Output the (X, Y) coordinate of the center of the cell containing the given text.  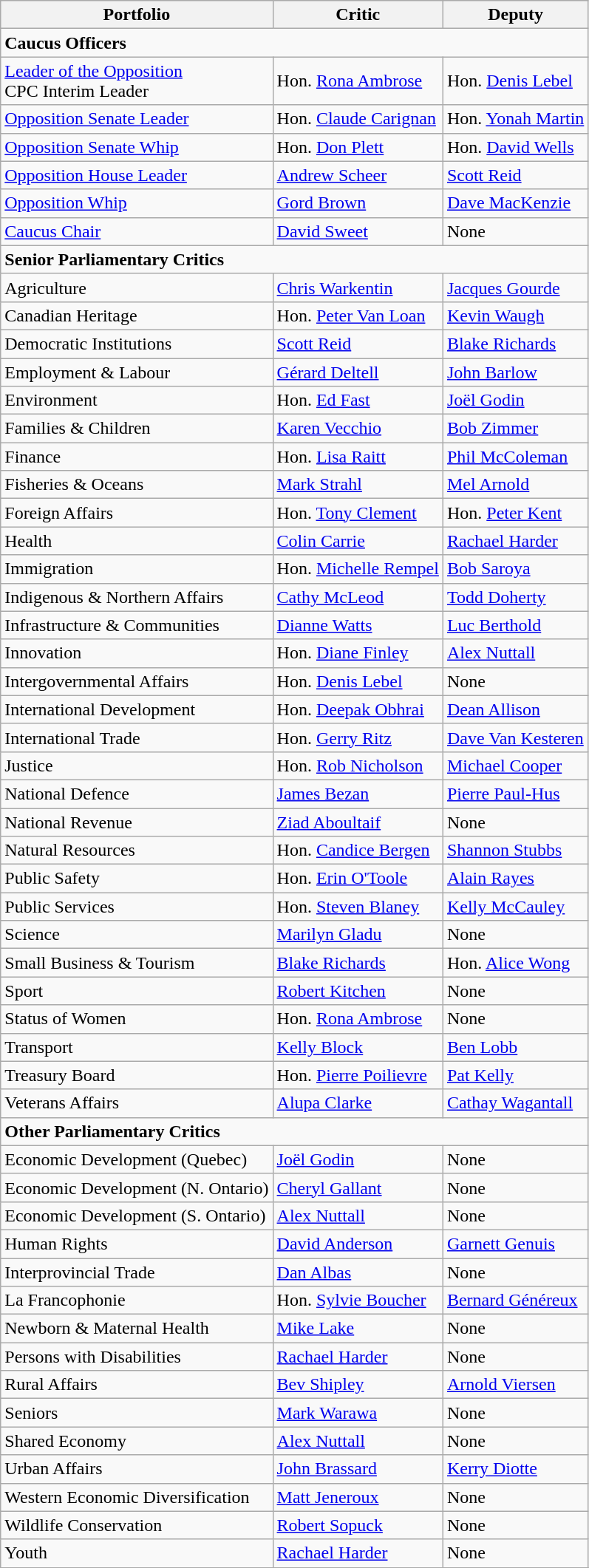
Senior Parliamentary Critics (294, 259)
Justice (137, 766)
Pat Kelly (515, 1075)
Michael Cooper (515, 766)
Public Safety (137, 879)
Immigration (137, 569)
Hon. Steven Blaney (358, 907)
Leader of the OppositionCPC Interim Leader (137, 81)
Economic Development (N. Ontario) (137, 1187)
Agriculture (137, 287)
Hon. Pierre Poilievre (358, 1075)
David Sweet (358, 231)
Science (137, 935)
Hon. Don Plett (358, 147)
Treasury Board (137, 1075)
Natural Resources (137, 851)
Arnold Viersen (515, 1385)
Economic Development (S. Ontario) (137, 1216)
Rural Affairs (137, 1385)
Wildlife Conservation (137, 1525)
Dean Allison (515, 709)
Gord Brown (358, 203)
Finance (137, 457)
Hon. Yonah Martin (515, 119)
Innovation (137, 653)
Mike Lake (358, 1329)
Andrew Scheer (358, 175)
National Revenue (137, 822)
Kerry Diotte (515, 1469)
James Bezan (358, 794)
Deputy (515, 15)
Democratic Institutions (137, 344)
Bob Saroya (515, 569)
Todd Doherty (515, 597)
Garnett Genuis (515, 1244)
Marilyn Gladu (358, 935)
Mel Arnold (515, 485)
Status of Women (137, 1019)
Youth (137, 1553)
Human Rights (137, 1244)
Cheryl Gallant (358, 1187)
Interprovincial Trade (137, 1272)
Robert Sopuck (358, 1525)
Caucus Officers (294, 43)
Environment (137, 400)
Dave Van Kesteren (515, 737)
Gérard Deltell (358, 372)
Hon. Sylvie Boucher (358, 1301)
Small Business & Tourism (137, 963)
Hon. Erin O'Toole (358, 879)
La Francophonie (137, 1301)
Indigenous & Northern Affairs (137, 597)
Dianne Watts (358, 625)
Robert Kitchen (358, 991)
Hon. Ed Fast (358, 400)
Hon. Lisa Raitt (358, 457)
Shared Economy (137, 1441)
Caucus Chair (137, 231)
Kevin Waugh (515, 316)
Hon. Candice Bergen (358, 851)
Hon. Alice Wong (515, 963)
Hon. Rob Nicholson (358, 766)
Hon. Claude Carignan (358, 119)
Pierre Paul-Hus (515, 794)
Bev Shipley (358, 1385)
Canadian Heritage (137, 316)
Hon. Diane Finley (358, 653)
David Anderson (358, 1244)
Hon. Tony Clement (358, 513)
Matt Jeneroux (358, 1497)
International Development (137, 709)
John Barlow (515, 372)
Colin Carrie (358, 541)
Portfolio (137, 15)
Hon. Peter Kent (515, 513)
Bob Zimmer (515, 429)
Dave MacKenzie (515, 203)
Urban Affairs (137, 1469)
Western Economic Diversification (137, 1497)
National Defence (137, 794)
Kelly McCauley (515, 907)
Bernard Généreux (515, 1301)
Mark Strahl (358, 485)
Other Parliamentary Critics (294, 1131)
Shannon Stubbs (515, 851)
Alupa Clarke (358, 1103)
Foreign Affairs (137, 513)
Families & Children (137, 429)
Persons with Disabilities (137, 1357)
Economic Development (Quebec) (137, 1159)
Dan Albas (358, 1272)
Cathy McLeod (358, 597)
International Trade (137, 737)
Opposition House Leader (137, 175)
Health (137, 541)
Hon. David Wells (515, 147)
Infrastructure & Communities (137, 625)
John Brassard (358, 1469)
Ziad Aboultaif (358, 822)
Hon. Michelle Rempel (358, 569)
Hon. Deepak Obhrai (358, 709)
Hon. Peter Van Loan (358, 316)
Mark Warawa (358, 1413)
Intergovernmental Affairs (137, 681)
Luc Berthold (515, 625)
Transport (137, 1047)
Ben Lobb (515, 1047)
Public Services (137, 907)
Chris Warkentin (358, 287)
Phil McColeman (515, 457)
Opposition Senate Leader (137, 119)
Fisheries & Oceans (137, 485)
Critic (358, 15)
Kelly Block (358, 1047)
Opposition Whip (137, 203)
Employment & Labour (137, 372)
Karen Vecchio (358, 429)
Cathay Wagantall (515, 1103)
Hon. Gerry Ritz (358, 737)
Opposition Senate Whip (137, 147)
Alain Rayes (515, 879)
Jacques Gourde (515, 287)
Seniors (137, 1413)
Sport (137, 991)
Newborn & Maternal Health (137, 1329)
Veterans Affairs (137, 1103)
